Detect which cell encompasses the target text, then output its (x, y) center coordinate. 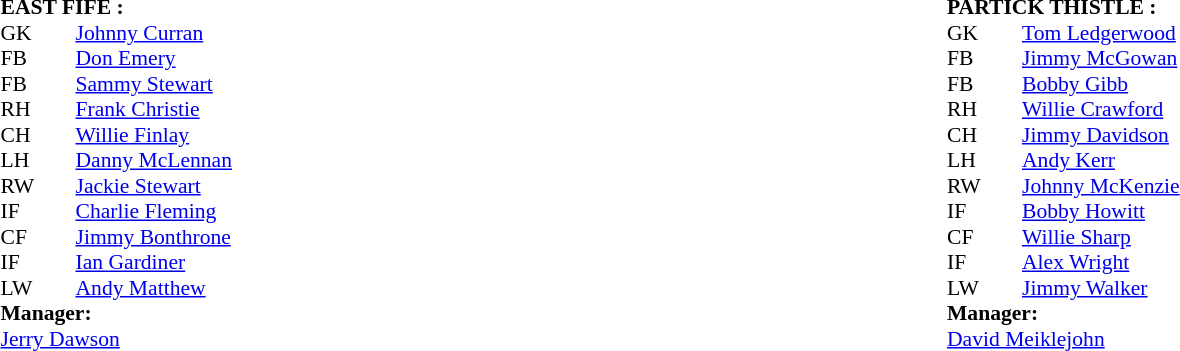
Bobby Gibb (1101, 84)
Charlie Fleming (154, 211)
Don Emery (154, 59)
Andy Matthew (154, 288)
Willie Finlay (154, 135)
Willie Crawford (1101, 109)
Jackie Stewart (154, 186)
Frank Christie (154, 109)
Willie Sharp (1101, 237)
Jimmy Walker (1101, 288)
Johnny Curran (154, 33)
Jimmy McGowan (1101, 59)
Jimmy Davidson (1101, 135)
Jimmy Bonthrone (154, 237)
Sammy Stewart (154, 84)
Alex Wright (1101, 263)
Johnny McKenzie (1101, 186)
Ian Gardiner (154, 263)
Andy Kerr (1101, 161)
Tom Ledgerwood (1101, 33)
Danny McLennan (154, 161)
Bobby Howitt (1101, 211)
